Find where the given text appears and provide that cell's center as [X, Y] coordinate. 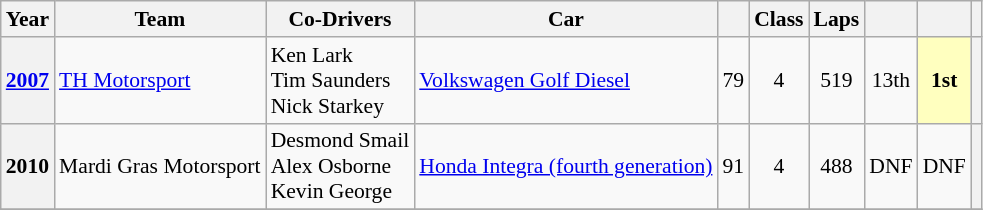
488 [837, 166]
Desmond Smail Alex Osborne Kevin George [340, 166]
Laps [837, 19]
Year [28, 19]
Team [160, 19]
Co-Drivers [340, 19]
13th [890, 80]
1st [944, 80]
TH Motorsport [160, 80]
91 [733, 166]
Class [778, 19]
Mardi Gras Motorsport [160, 166]
Car [566, 19]
Ken Lark Tim Saunders Nick Starkey [340, 80]
Volkswagen Golf Diesel [566, 80]
79 [733, 80]
Honda Integra (fourth generation) [566, 166]
2010 [28, 166]
519 [837, 80]
2007 [28, 80]
